From the cell containing the given text, extract its center point as [x, y] coordinate. 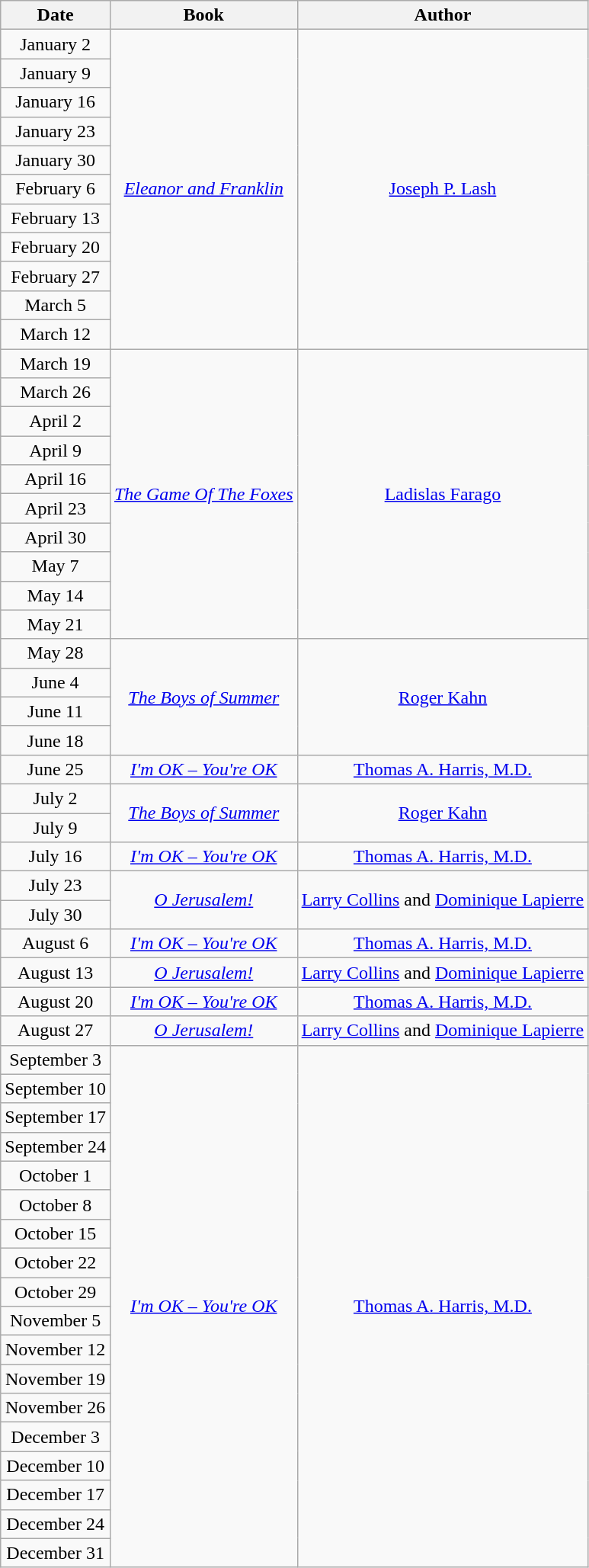
March 12 [56, 334]
May 14 [56, 595]
April 30 [56, 537]
October 29 [56, 1292]
January 9 [56, 73]
October 22 [56, 1262]
December 17 [56, 1495]
Joseph P. Lash [443, 189]
August 27 [56, 1031]
June 4 [56, 682]
May 21 [56, 624]
November 19 [56, 1379]
Author [443, 15]
February 6 [56, 189]
August 13 [56, 973]
April 16 [56, 479]
April 23 [56, 508]
October 8 [56, 1204]
January 16 [56, 102]
February 20 [56, 247]
June 25 [56, 769]
July 9 [56, 827]
December 10 [56, 1466]
March 26 [56, 393]
February 13 [56, 218]
July 23 [56, 886]
September 17 [56, 1117]
November 26 [56, 1408]
Eleanor and Franklin [203, 189]
February 27 [56, 276]
January 30 [56, 160]
December 31 [56, 1553]
December 3 [56, 1437]
April 2 [56, 422]
Ladislas Farago [443, 494]
August 6 [56, 944]
October 1 [56, 1175]
October 15 [56, 1233]
August 20 [56, 1002]
March 5 [56, 305]
November 12 [56, 1350]
The Game Of The Foxes [203, 494]
December 24 [56, 1524]
May 28 [56, 653]
September 24 [56, 1146]
July 30 [56, 915]
November 5 [56, 1321]
April 9 [56, 451]
July 16 [56, 857]
January 23 [56, 131]
June 11 [56, 711]
January 2 [56, 44]
September 10 [56, 1089]
March 19 [56, 364]
Date [56, 15]
May 7 [56, 566]
June 18 [56, 740]
July 2 [56, 798]
September 3 [56, 1060]
Book [203, 15]
